Provide the (X, Y) coordinate of the cell's center where the given text is located.  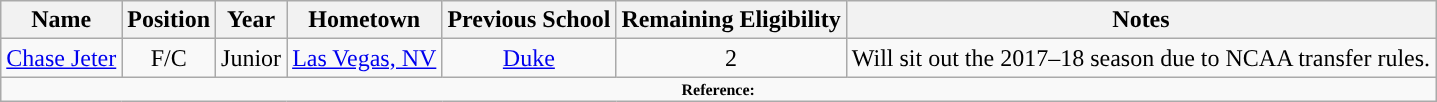
Hometown (364, 20)
Year (252, 20)
Remaining Eligibility (731, 20)
Las Vegas, NV (364, 58)
Position (169, 20)
Name (62, 20)
2 (731, 58)
Duke (529, 58)
Chase Jeter (62, 58)
F/C (169, 58)
Notes (1140, 20)
Previous School (529, 20)
Will sit out the 2017–18 season due to NCAA transfer rules. (1140, 58)
Reference: (718, 89)
Junior (252, 58)
